Scan for the cell matching the given text and deliver its [X, Y] coordinate at center. 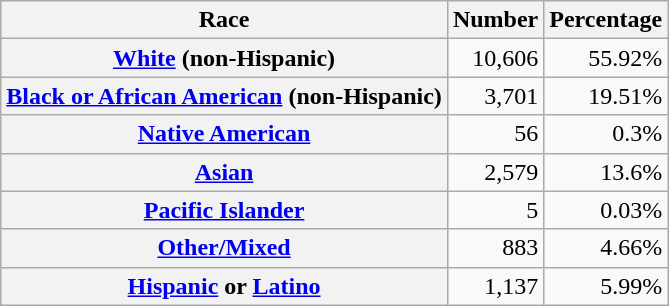
19.51% [606, 96]
1,137 [495, 286]
56 [495, 134]
Native American [224, 134]
5 [495, 210]
Race [224, 20]
Other/Mixed [224, 248]
3,701 [495, 96]
0.03% [606, 210]
10,606 [495, 58]
4.66% [606, 248]
Black or African American (non-Hispanic) [224, 96]
Number [495, 20]
White (non-Hispanic) [224, 58]
Hispanic or Latino [224, 286]
2,579 [495, 172]
Pacific Islander [224, 210]
Asian [224, 172]
Percentage [606, 20]
883 [495, 248]
55.92% [606, 58]
0.3% [606, 134]
5.99% [606, 286]
13.6% [606, 172]
